Detect which cell encompasses the target text, then output its (X, Y) center coordinate. 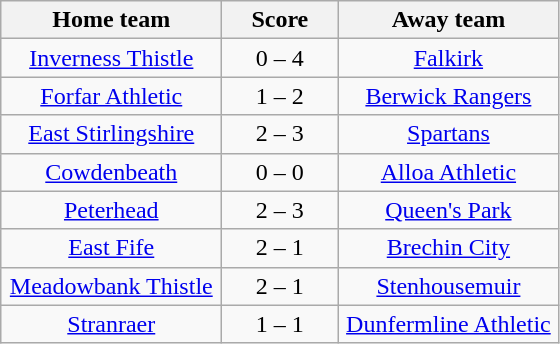
Alloa Athletic (448, 172)
East Fife (112, 248)
Falkirk (448, 58)
Dunfermline Athletic (448, 324)
1 – 2 (280, 96)
0 – 4 (280, 58)
Away team (448, 20)
Meadowbank Thistle (112, 286)
Queen's Park (448, 210)
Cowdenbeath (112, 172)
Home team (112, 20)
Stenhousemuir (448, 286)
Forfar Athletic (112, 96)
1 – 1 (280, 324)
Inverness Thistle (112, 58)
East Stirlingshire (112, 134)
0 – 0 (280, 172)
Berwick Rangers (448, 96)
Stranraer (112, 324)
Brechin City (448, 248)
Score (280, 20)
Peterhead (112, 210)
Spartans (448, 134)
